Pinpoint the cell where the given text exists, returning its (x, y) midpoint coordinate. 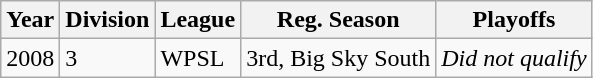
League (198, 20)
WPSL (198, 58)
3 (108, 58)
Division (108, 20)
3rd, Big Sky South (338, 58)
Playoffs (514, 20)
Reg. Season (338, 20)
Year (30, 20)
Did not qualify (514, 58)
2008 (30, 58)
